From the cell containing the given text, extract its center point as (X, Y) coordinate. 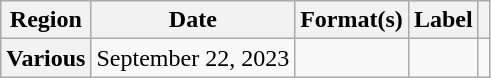
September 22, 2023 (193, 58)
Various (46, 58)
Label (443, 20)
Date (193, 20)
Region (46, 20)
Format(s) (352, 20)
